Capture the cell that displays the provided text and extract its (x, y) central coordinate. 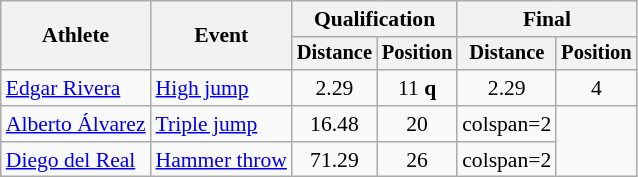
16.48 (334, 124)
Triple jump (222, 124)
Event (222, 36)
4 (596, 88)
colspan=2 (506, 124)
Qualification (374, 19)
Edgar Rivera (76, 88)
Athlete (76, 36)
20 (417, 124)
11 q (417, 88)
Alberto Álvarez (76, 124)
Final (546, 19)
High jump (222, 88)
